Identify which cell holds the provided text, then report its [X, Y] central coordinate. 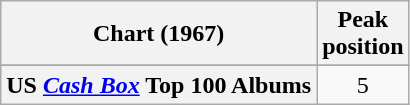
Chart (1967) [159, 34]
5 [363, 85]
US Cash Box Top 100 Albums [159, 85]
Peakposition [363, 34]
